Pinpoint the cell where the given text exists, returning its (x, y) midpoint coordinate. 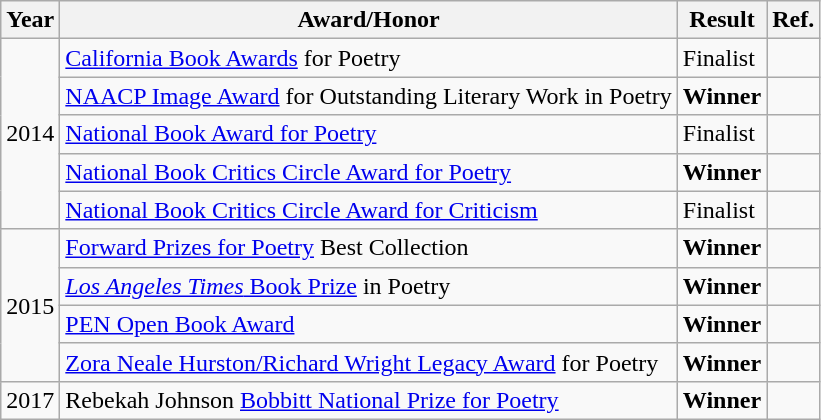
NAACP Image Award for Outstanding Literary Work in Poetry (369, 96)
2014 (30, 134)
Award/Honor (369, 20)
National Book Critics Circle Award for Criticism (369, 210)
Forward Prizes for Poetry Best Collection (369, 248)
Rebekah Johnson Bobbitt National Prize for Poetry (369, 400)
Zora Neale Hurston/Richard Wright Legacy Award for Poetry (369, 362)
Ref. (794, 20)
Result (722, 20)
National Book Award for Poetry (369, 134)
PEN Open Book Award (369, 324)
California Book Awards for Poetry (369, 58)
Year (30, 20)
National Book Critics Circle Award for Poetry (369, 172)
Los Angeles Times Book Prize in Poetry (369, 286)
2015 (30, 305)
2017 (30, 400)
